For the text-containing cell, return its midpoint in [X, Y] coordinate format. 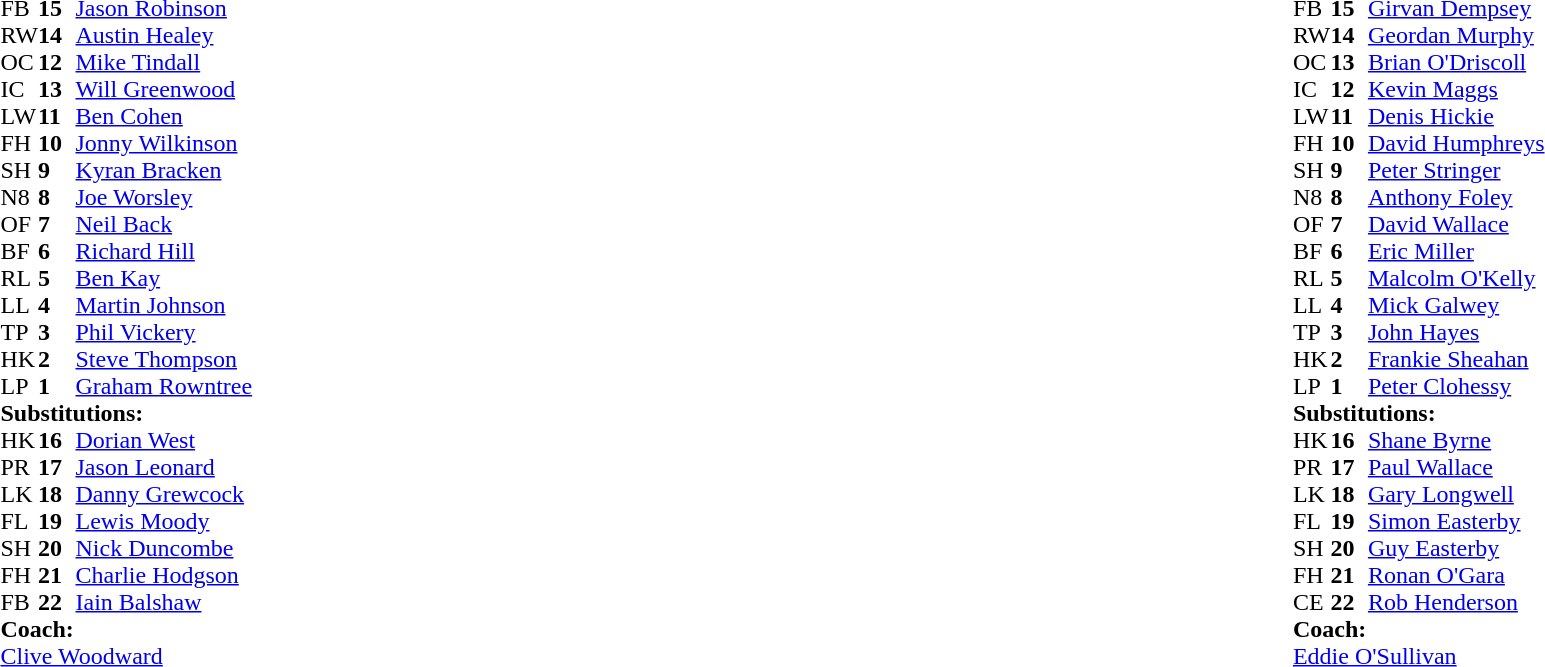
David Wallace [1456, 224]
Peter Clohessy [1456, 386]
Iain Balshaw [164, 602]
John Hayes [1456, 332]
Charlie Hodgson [164, 576]
Mike Tindall [164, 62]
Gary Longwell [1456, 494]
Eric Miller [1456, 252]
Kevin Maggs [1456, 90]
Richard Hill [164, 252]
Guy Easterby [1456, 548]
Malcolm O'Kelly [1456, 278]
Will Greenwood [164, 90]
Phil Vickery [164, 332]
FB [19, 602]
Frankie Sheahan [1456, 360]
Lewis Moody [164, 522]
Ronan O'Gara [1456, 576]
Joe Worsley [164, 198]
Ben Kay [164, 278]
Dorian West [164, 440]
Steve Thompson [164, 360]
Anthony Foley [1456, 198]
Geordan Murphy [1456, 36]
Denis Hickie [1456, 116]
Graham Rowntree [164, 386]
Jonny Wilkinson [164, 144]
Simon Easterby [1456, 522]
Danny Grewcock [164, 494]
Rob Henderson [1456, 602]
Kyran Bracken [164, 170]
David Humphreys [1456, 144]
Mick Galwey [1456, 306]
Paul Wallace [1456, 468]
Ben Cohen [164, 116]
Peter Stringer [1456, 170]
Brian O'Driscoll [1456, 62]
Austin Healey [164, 36]
Nick Duncombe [164, 548]
Martin Johnson [164, 306]
CE [1312, 602]
Jason Leonard [164, 468]
Neil Back [164, 224]
Shane Byrne [1456, 440]
